Determine the (x, y) coordinate at the center of the cell enclosing the given text.  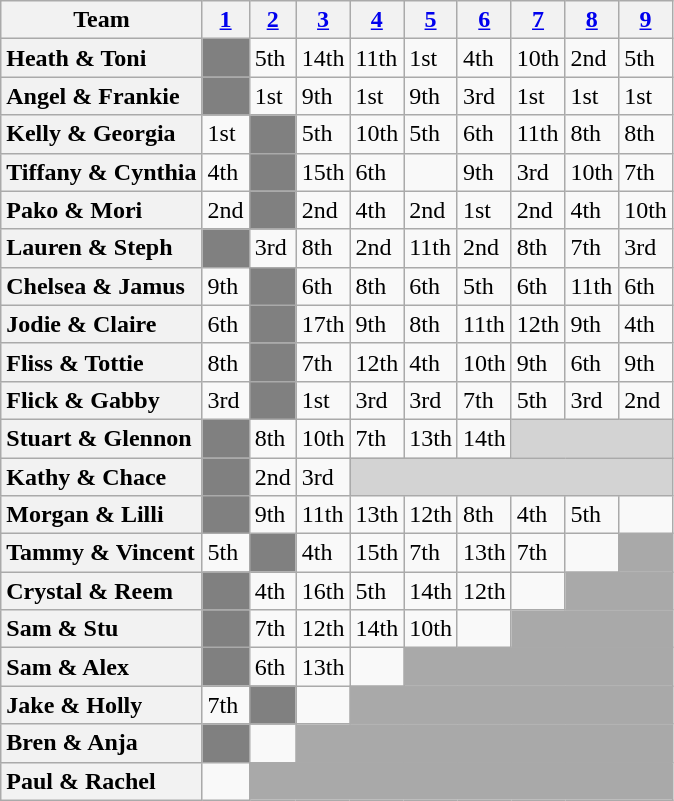
5 (431, 20)
Angel & Frankie (102, 96)
Kelly & Georgia (102, 134)
Chelsea & Jamus (102, 286)
17th (323, 324)
Sam & Stu (102, 629)
Paul & Rachel (102, 781)
Heath & Toni (102, 58)
2 (272, 20)
4 (377, 20)
16th (323, 591)
Team (102, 20)
1 (226, 20)
Jake & Holly (102, 705)
Crystal & Reem (102, 591)
Morgan & Lilli (102, 515)
Lauren & Steph (102, 248)
Sam & Alex (102, 667)
Jodie & Claire (102, 324)
3 (323, 20)
Bren & Anja (102, 743)
7 (538, 20)
Fliss & Tottie (102, 362)
Tiffany & Cynthia (102, 172)
Kathy & Chace (102, 477)
Flick & Gabby (102, 400)
9 (646, 20)
8 (592, 20)
Tammy & Vincent (102, 553)
Pako & Mori (102, 210)
6 (484, 20)
Stuart & Glennon (102, 438)
